Identify which cell holds the provided text, then report its [x, y] central coordinate. 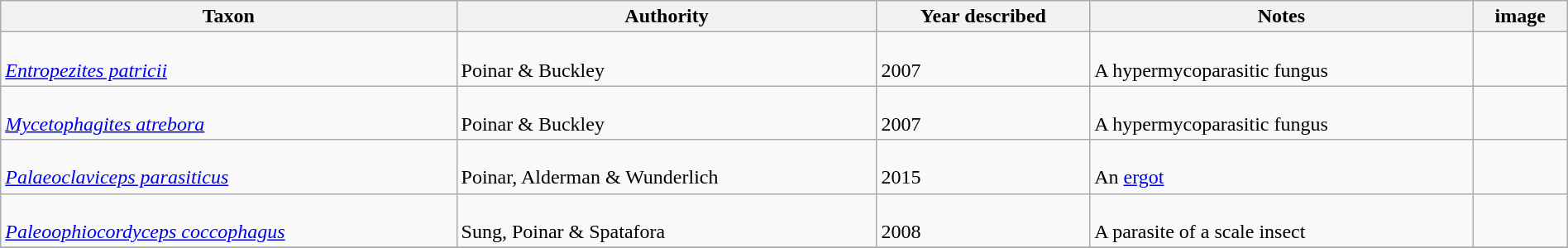
Notes [1282, 17]
Sung, Poinar & Spatafora [667, 220]
Taxon [228, 17]
Entropezites patricii [228, 60]
Mycetophagites atrebora [228, 112]
Paleoophiocordyceps coccophagus [228, 220]
2008 [983, 220]
Authority [667, 17]
An ergot [1282, 167]
A parasite of a scale insect [1282, 220]
Year described [983, 17]
Palaeoclaviceps parasiticus [228, 167]
2015 [983, 167]
image [1520, 17]
Poinar, Alderman & Wunderlich [667, 167]
